From the cell containing the given text, extract its center point as (x, y) coordinate. 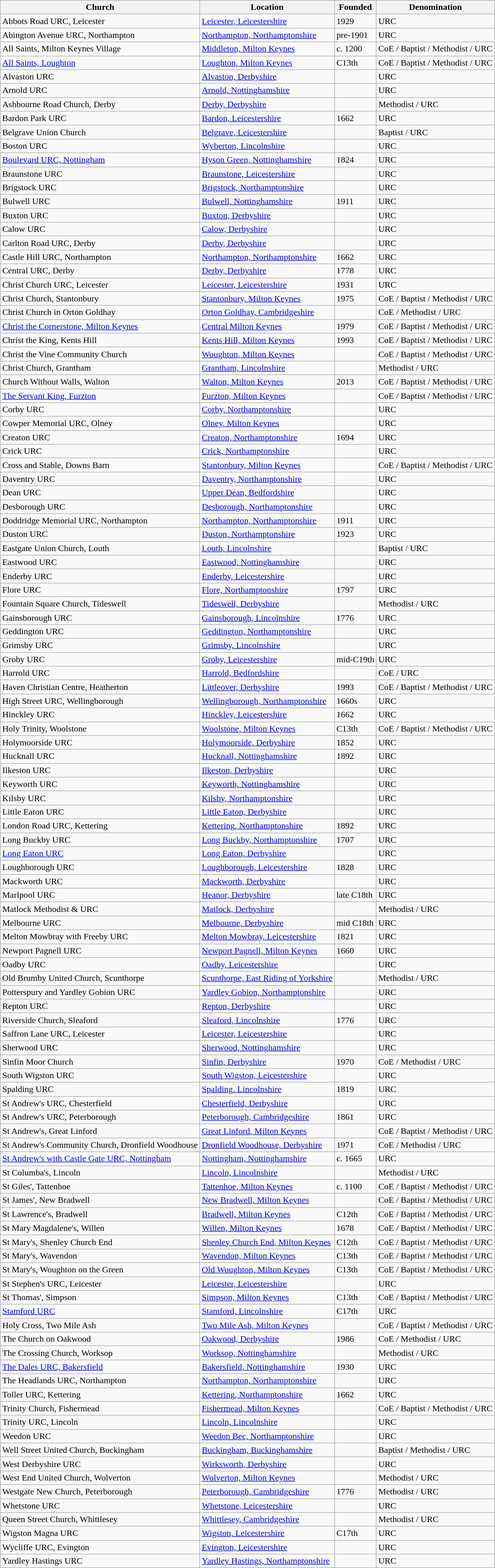
Calow URC (100, 229)
Bardon, Leicestershire (267, 118)
Brigstock, Northamptonshire (267, 188)
Toller URC, Kettering (100, 1395)
1797 (355, 590)
Shenley Church End, Milton Keynes (267, 1242)
Flore, Northamptonshire (267, 590)
1975 (355, 299)
Melton Mowbray with Freeby URC (100, 937)
Loughborough URC (100, 867)
Long Eaton URC (100, 854)
Christ Church in Orton Goldhay (100, 312)
Olney, Milton Keynes (267, 424)
Christ the King, Kents Hill (100, 340)
1923 (355, 534)
Well Street United Church, Buckingham (100, 1450)
Oadby URC (100, 964)
Nottingham, Nottinghamshire (267, 1159)
Baptist / Methodist / URC (435, 1450)
Braunstone, Leicestershire (267, 174)
1660s (355, 701)
Church Without Walls, Walton (100, 382)
Orton Goldhay, Cambridgeshire (267, 312)
Bardon Park URC (100, 118)
Trinity Church, Fishermead (100, 1408)
Wycliffe URC, Evington (100, 1547)
Corby URC (100, 410)
Weedon Bec, Northamptonshire (267, 1436)
CoE / URC (435, 673)
Brigstock URC (100, 188)
Melton Mowbray, Leicestershire (267, 937)
Middleton, Milton Keynes (267, 49)
Christ Church, Stantonbury (100, 299)
The Dales URC, Bakersfield (100, 1367)
c. 1665 (355, 1159)
St Mary Magdalene's, Willen (100, 1228)
Haven Christian Centre, Heatherton (100, 687)
Flore URC (100, 590)
St Mary's, Woughton on the Green (100, 1269)
Dean URC (100, 493)
Kilsby, Northamptonshire (267, 798)
1930 (355, 1367)
Repton URC (100, 1006)
Sinfin, Derbyshire (267, 1062)
Louth, Lincolnshire (267, 548)
Church (100, 7)
Oadby, Leicestershire (267, 964)
Enderby, Leicestershire (267, 576)
Worksop, Nottinghamshire (267, 1353)
St James', New Bradwell (100, 1200)
Creaton URC (100, 437)
West End United Church, Wolverton (100, 1478)
St Mary's, Wavendon (100, 1256)
Melbourne URC (100, 923)
1678 (355, 1228)
Creaton, Northamptonshire (267, 437)
Long Buckby URC (100, 839)
Willen, Milton Keynes (267, 1228)
Boulevard URC, Nottingham (100, 160)
Christ Church, Grantham (100, 368)
Queen Street Church, Whittlesey (100, 1520)
2013 (355, 382)
Arnold, Nottinghamshire (267, 90)
Yardley Hastings URC (100, 1561)
All Saints, Milton Keynes Village (100, 49)
Denomination (435, 7)
Alvaston, Derbyshire (267, 77)
Evington, Leicestershire (267, 1547)
Harrold URC (100, 673)
mid-C19th (355, 659)
Crick, Northamptonshire (267, 451)
Spalding URC (100, 1089)
Grimsby, Lincolnshire (267, 645)
Old Woughton, Milton Keynes (267, 1269)
Hucknall, Nottinghamshire (267, 756)
Matlock Methodist & URC (100, 909)
1821 (355, 937)
St Andrew's, Great Linford (100, 1131)
Abington Avenue URC, Northampton (100, 35)
Wigston Magna URC (100, 1533)
Whittlesey, Cambridgeshire (267, 1520)
Grantham, Lincolnshire (267, 368)
1970 (355, 1062)
West Derbyshire URC (100, 1464)
Yardley Hastings, Northamptonshire (267, 1561)
1929 (355, 21)
Ilkeston URC (100, 770)
Little Eaton, Derbyshire (267, 812)
1852 (355, 742)
Groby, Leicestershire (267, 659)
Fishermead, Milton Keynes (267, 1408)
Walton, Milton Keynes (267, 382)
St Mary's, Shenley Church End (100, 1242)
Sherwood, Nottinghamshire (267, 1048)
Oakwood, Derbyshire (267, 1339)
1824 (355, 160)
Bakersfield, Nottinghamshire (267, 1367)
Chesterfield, Derbyshire (267, 1103)
Buckingham, Buckinghamshire (267, 1450)
Christ Church URC, Leicester (100, 285)
Saffron Lane URC, Leicester (100, 1034)
St Thomas', Simpson (100, 1298)
All Saints, Loughton (100, 63)
Heanor, Derbyshire (267, 895)
Geddington URC (100, 632)
High Street URC, Wellingborough (100, 701)
Yardley Gobion, Northamptonshire (267, 992)
Woolstone, Milton Keynes (267, 729)
Fountain Square Church, Tideswell (100, 604)
The Crossing Church, Worksop (100, 1353)
Wavendon, Milton Keynes (267, 1256)
Repton, Derbyshire (267, 1006)
St Andrew's URC, Chesterfield (100, 1103)
Bulwell, Nottinghamshire (267, 202)
c. 1200 (355, 49)
Abbots Road URC, Leicester (100, 21)
Groby URC (100, 659)
Belgrave Union Church (100, 132)
1979 (355, 326)
Newport Pagnell URC (100, 951)
Enderby URC (100, 576)
Mackworth, Derbyshire (267, 881)
St Giles', Tattenhoe (100, 1186)
Furzton, Milton Keynes (267, 395)
Sherwood URC (100, 1048)
Founded (355, 7)
Grimsby URC (100, 645)
Simpson, Milton Keynes (267, 1298)
Alvaston URC (100, 77)
Central URC, Derby (100, 271)
The Headlands URC, Northampton (100, 1381)
1986 (355, 1339)
Braunstone URC (100, 174)
Cowper Memorial URC, Olney (100, 424)
1861 (355, 1117)
Wigston, Leicestershire (267, 1533)
Loughton, Milton Keynes (267, 63)
Loughborough, Leicestershire (267, 867)
Stamford URC (100, 1311)
Boston URC (100, 146)
Crick URC (100, 451)
Hinckley URC (100, 715)
1971 (355, 1145)
Long Eaton, Derbyshire (267, 854)
Buxton URC (100, 215)
South Wigston URC (100, 1076)
Matlock, Derbyshire (267, 909)
Eastgate Union Church, Louth (100, 548)
St Andrew's with Castle Gate URC, Nottingham (100, 1159)
Holy Trinity, Woolstone (100, 729)
St Stephen's URC, Leicester (100, 1283)
Calow, Derbyshire (267, 229)
Kilsby URC (100, 798)
Dronfield Woodhouse, Derbyshire (267, 1145)
Potterspury and Yardley Gobion URC (100, 992)
Wellingborough, Northamptonshire (267, 701)
1828 (355, 867)
Bradwell, Milton Keynes (267, 1214)
Duston, Northamptonshire (267, 534)
1778 (355, 271)
Spalding, Lincolnshire (267, 1089)
Two Mile Ash, Milton Keynes (267, 1325)
Upper Dean, Bedfordshire (267, 493)
St Lawrence's, Bradwell (100, 1214)
Duston URC (100, 534)
Wyberton, Lincolnshire (267, 146)
Little Eaton URC (100, 812)
Corby, Northamptonshire (267, 410)
South Wigston, Leicestershire (267, 1076)
Woughton, Milton Keynes (267, 354)
Eastwood, Nottinghamshire (267, 562)
Location (267, 7)
Desborough, Northamptonshire (267, 507)
pre-1901 (355, 35)
Newport Pagnell, Milton Keynes (267, 951)
mid C18th (355, 923)
Long Buckby, Northamptonshire (267, 839)
Whetstone URC (100, 1506)
Ilkeston, Derbyshire (267, 770)
Marlpool URC (100, 895)
Old Brumby United Church, Scunthorpe (100, 978)
Hinckley, Leicestershire (267, 715)
Buxton, Derbyshire (267, 215)
Whetstone, Leicestershire (267, 1506)
Weedon URC (100, 1436)
Kents Hill, Milton Keynes (267, 340)
Riverside Church, Sleaford (100, 1020)
Belgrave, Leicestershire (267, 132)
Bulwell URC (100, 202)
Arnold URC (100, 90)
Holymoorside, Derbyshire (267, 742)
New Bradwell, Milton Keynes (267, 1200)
St Andrew's Community Church, Dronfield Woodhouse (100, 1145)
Stamford, Lincolnshire (267, 1311)
Trinity URC, Lincoln (100, 1422)
Cross and Stable, Downs Barn (100, 465)
Christ the Cornerstone, Milton Keynes (100, 326)
Doddridge Memorial URC, Northampton (100, 520)
Wirksworth, Derbyshire (267, 1464)
1707 (355, 839)
late C18th (355, 895)
Eastwood URC (100, 562)
The Servant King, Furzton (100, 395)
Keyworth, Nottinghamshire (267, 784)
Westgate New Church, Peterborough (100, 1491)
Great Linford, Milton Keynes (267, 1131)
Holy Cross, Two Mile Ash (100, 1325)
Carlton Road URC, Derby (100, 243)
Melbourne, Derbyshire (267, 923)
Tattenhoe, Milton Keynes (267, 1186)
Sleaford, Lincolnshire (267, 1020)
Harrold, Bedfordshire (267, 673)
The Church on Oakwood (100, 1339)
Tideswell, Derbyshire (267, 604)
Hyson Green, Nottinghamshire (267, 160)
Littleover, Derbyshire (267, 687)
Sinfin Moor Church (100, 1062)
1931 (355, 285)
Wolverton, Milton Keynes (267, 1478)
Desborough URC (100, 507)
Scunthorpe, East Riding of Yorkshire (267, 978)
Gainsborough URC (100, 618)
Daventry URC (100, 479)
Holymoorside URC (100, 742)
c. 1100 (355, 1186)
Mackworth URC (100, 881)
1694 (355, 437)
Geddington, Northamptonshire (267, 632)
Keyworth URC (100, 784)
London Road URC, Kettering (100, 826)
1660 (355, 951)
Castle Hill URC, Northampton (100, 257)
St Andrew's URC, Peterborough (100, 1117)
Central Milton Keynes (267, 326)
Gainsborough, Lincolnshire (267, 618)
1819 (355, 1089)
Daventry, Northamptonshire (267, 479)
Christ the Vine Community Church (100, 354)
St Columba's, Lincoln (100, 1173)
Hucknall URC (100, 756)
Ashbourne Road Church, Derby (100, 104)
